Return the (X, Y) coordinate for the center point of the cell that contains the specified text.  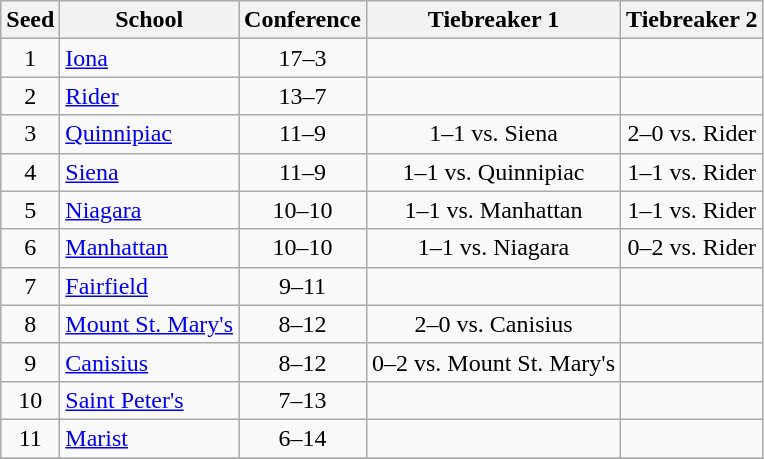
1–1 vs. Niagara (493, 248)
Rider (150, 96)
2–0 vs. Rider (692, 134)
Marist (150, 438)
4 (30, 172)
Conference (303, 20)
13–7 (303, 96)
11 (30, 438)
9–11 (303, 286)
2–0 vs. Canisius (493, 324)
10 (30, 400)
1 (30, 58)
9 (30, 362)
1–1 vs. Manhattan (493, 210)
Siena (150, 172)
Manhattan (150, 248)
Iona (150, 58)
6–14 (303, 438)
1–1 vs. Quinnipiac (493, 172)
0–2 vs. Rider (692, 248)
1–1 vs. Siena (493, 134)
7 (30, 286)
0–2 vs. Mount St. Mary's (493, 362)
Fairfield (150, 286)
Seed (30, 20)
Tiebreaker 1 (493, 20)
Niagara (150, 210)
Saint Peter's (150, 400)
2 (30, 96)
Canisius (150, 362)
5 (30, 210)
Tiebreaker 2 (692, 20)
Mount St. Mary's (150, 324)
6 (30, 248)
Quinnipiac (150, 134)
8 (30, 324)
School (150, 20)
7–13 (303, 400)
3 (30, 134)
17–3 (303, 58)
